Pinpoint the cell where the given text exists, returning its [X, Y] midpoint coordinate. 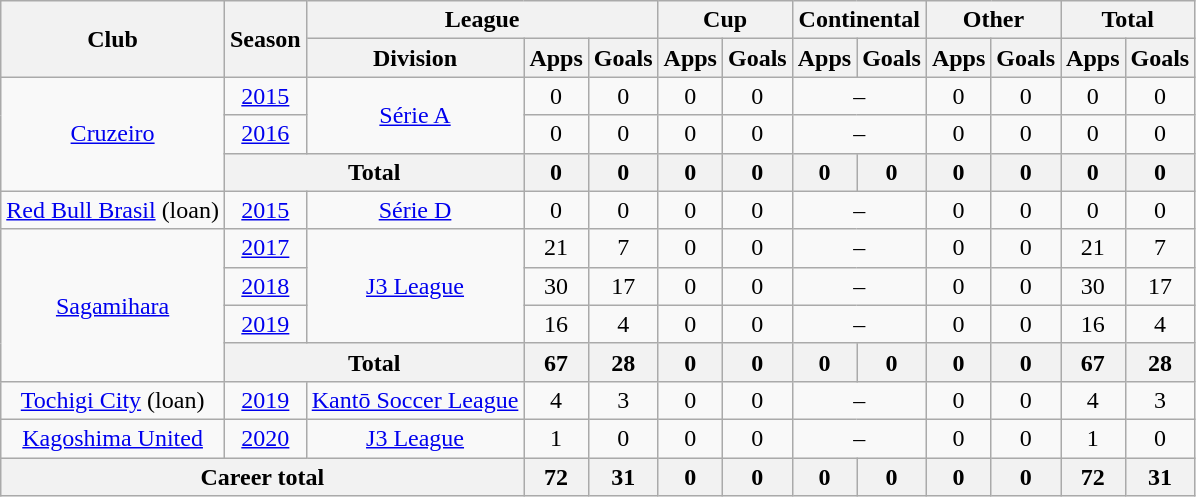
Other [993, 20]
Kagoshima United [113, 438]
Sagamihara [113, 305]
Série D [415, 210]
League [482, 20]
2020 [265, 438]
Kantō Soccer League [415, 400]
Série A [415, 115]
Career total [262, 477]
2018 [265, 286]
2017 [265, 248]
Cruzeiro [113, 134]
Division [415, 58]
Season [265, 39]
Club [113, 39]
Continental [859, 20]
Tochigi City (loan) [113, 400]
2016 [265, 134]
Red Bull Brasil (loan) [113, 210]
Cup [725, 20]
